Scan for the cell matching the given text and deliver its [x, y] coordinate at center. 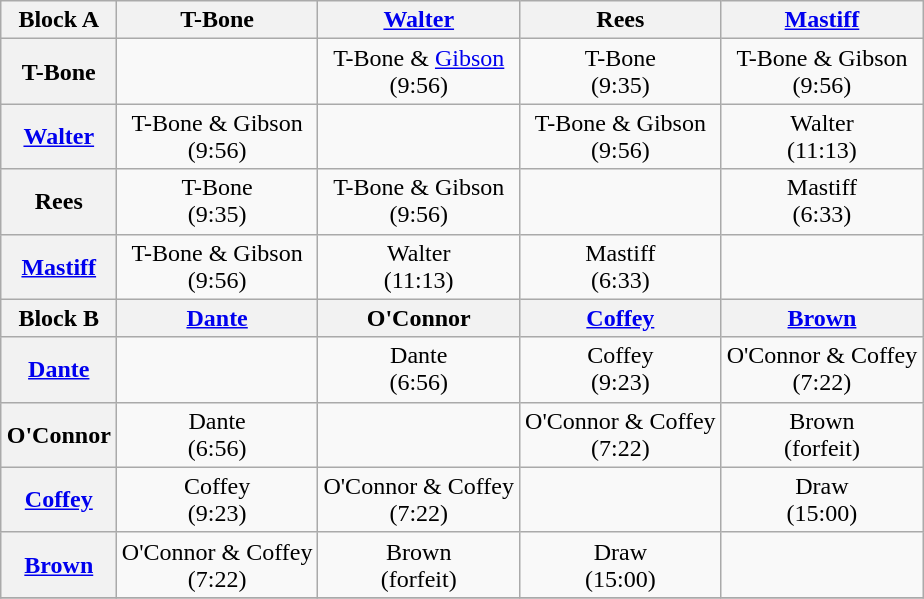
Block A [58, 20]
Block B [58, 318]
